For the text-containing cell, return its midpoint in [x, y] coordinate format. 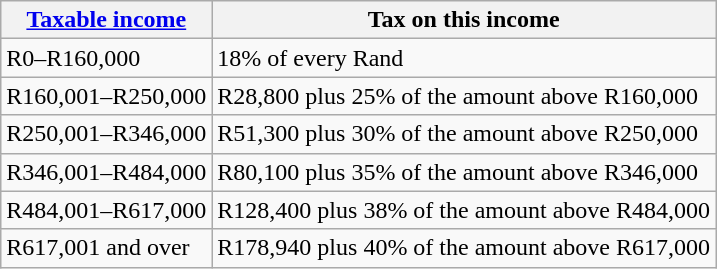
R160,001–R250,000 [106, 96]
Tax on this income [464, 20]
R346,001–R484,000 [106, 172]
R80,100 plus 35% of the amount above R346,000 [464, 172]
Taxable income [106, 20]
R617,001 and over [106, 248]
R250,001–R346,000 [106, 134]
R128,400 plus 38% of the amount above R484,000 [464, 210]
R28,800 plus 25% of the amount above R160,000 [464, 96]
R178,940 plus 40% of the amount above R617,000 [464, 248]
R484,001–R617,000 [106, 210]
R0–R160,000 [106, 58]
18% of every Rand [464, 58]
R51,300 plus 30% of the amount above R250,000 [464, 134]
